Scan for the cell matching the given text and deliver its [x, y] coordinate at center. 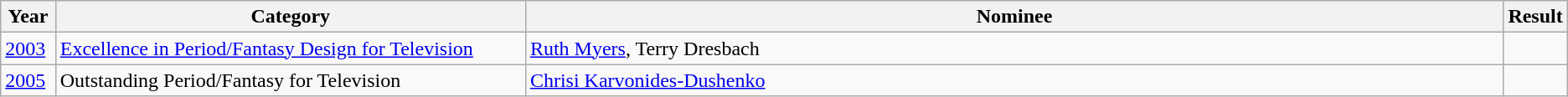
Chrisi Karvonides-Dushenko [1014, 80]
Excellence in Period/Fantasy Design for Television [290, 48]
2005 [28, 80]
Outstanding Period/Fantasy for Television [290, 80]
Year [28, 17]
Category [290, 17]
2003 [28, 48]
Nominee [1014, 17]
Result [1535, 17]
Ruth Myers, Terry Dresbach [1014, 48]
